Return [x, y] of the center of cell containing provided text 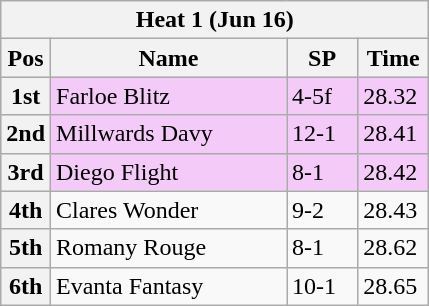
Heat 1 (Jun 16) [215, 20]
3rd [26, 172]
SP [322, 58]
12-1 [322, 134]
Romany Rouge [169, 248]
Farloe Blitz [169, 96]
1st [26, 96]
5th [26, 248]
Name [169, 58]
9-2 [322, 210]
28.41 [394, 134]
Time [394, 58]
4-5f [322, 96]
28.62 [394, 248]
4th [26, 210]
10-1 [322, 286]
6th [26, 286]
Millwards Davy [169, 134]
Pos [26, 58]
28.42 [394, 172]
2nd [26, 134]
28.43 [394, 210]
Diego Flight [169, 172]
Clares Wonder [169, 210]
28.65 [394, 286]
Evanta Fantasy [169, 286]
28.32 [394, 96]
